Identify which cell holds the provided text, then report its [X, Y] central coordinate. 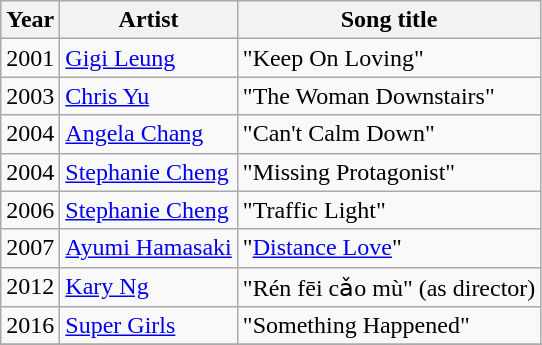
"Traffic Light" [389, 210]
Kary Ng [148, 287]
Song title [389, 20]
Chris Yu [148, 96]
"Distance Love" [389, 248]
"Can't Calm Down" [389, 134]
"Something Happened" [389, 326]
Gigi Leung [148, 58]
"Missing Protagonist" [389, 172]
2006 [30, 210]
Super Girls [148, 326]
2007 [30, 248]
Angela Chang [148, 134]
Artist [148, 20]
2016 [30, 326]
"The Woman Downstairs" [389, 96]
2012 [30, 287]
"Rén fēi cǎo mù" (as director) [389, 287]
2001 [30, 58]
"Keep On Loving" [389, 58]
Year [30, 20]
Ayumi Hamasaki [148, 248]
2003 [30, 96]
